Pinpoint the cell where the given text exists, returning its [X, Y] midpoint coordinate. 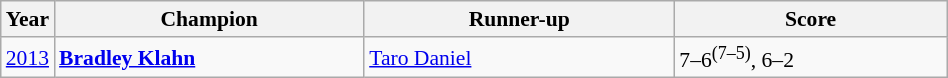
2013 [28, 58]
Bradley Klahn [209, 58]
Champion [209, 19]
Score [810, 19]
7–6(7–5), 6–2 [810, 58]
Runner-up [519, 19]
Year [28, 19]
Taro Daniel [519, 58]
